Search for the cell housing the specified text and yield its (X, Y) center coordinate. 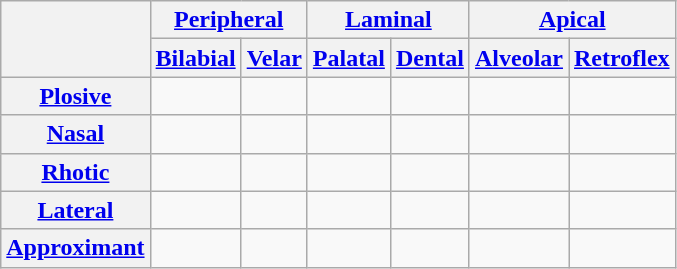
Palatal (348, 58)
Bilabial (196, 58)
Approximant (76, 248)
Peripheral (228, 20)
Nasal (76, 134)
Apical (572, 20)
Velar (274, 58)
Alveolar (518, 58)
Rhotic (76, 172)
Plosive (76, 96)
Retroflex (622, 58)
Dental (430, 58)
Laminal (388, 20)
Lateral (76, 210)
